Pinpoint the cell where the given text exists, returning its [X, Y] midpoint coordinate. 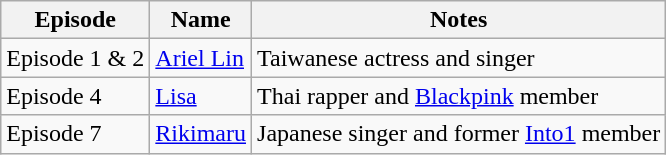
Rikimaru [201, 134]
Notes [459, 20]
Lisa [201, 96]
Thai rapper and Blackpink member [459, 96]
Episode 1 & 2 [76, 58]
Taiwanese actress and singer [459, 58]
Ariel Lin [201, 58]
Name [201, 20]
Episode [76, 20]
Episode 4 [76, 96]
Japanese singer and former Into1 member [459, 134]
Episode 7 [76, 134]
